Search for the cell housing the specified text and yield its [X, Y] center coordinate. 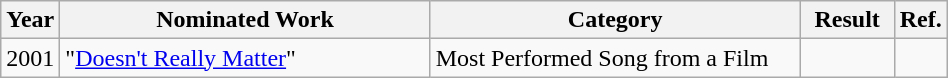
Ref. [920, 20]
Result [847, 20]
"Doesn't Really Matter" [245, 58]
Most Performed Song from a Film [615, 58]
Year [30, 20]
Nominated Work [245, 20]
2001 [30, 58]
Category [615, 20]
